Output the [x, y] coordinate of the center of the cell containing the given text.  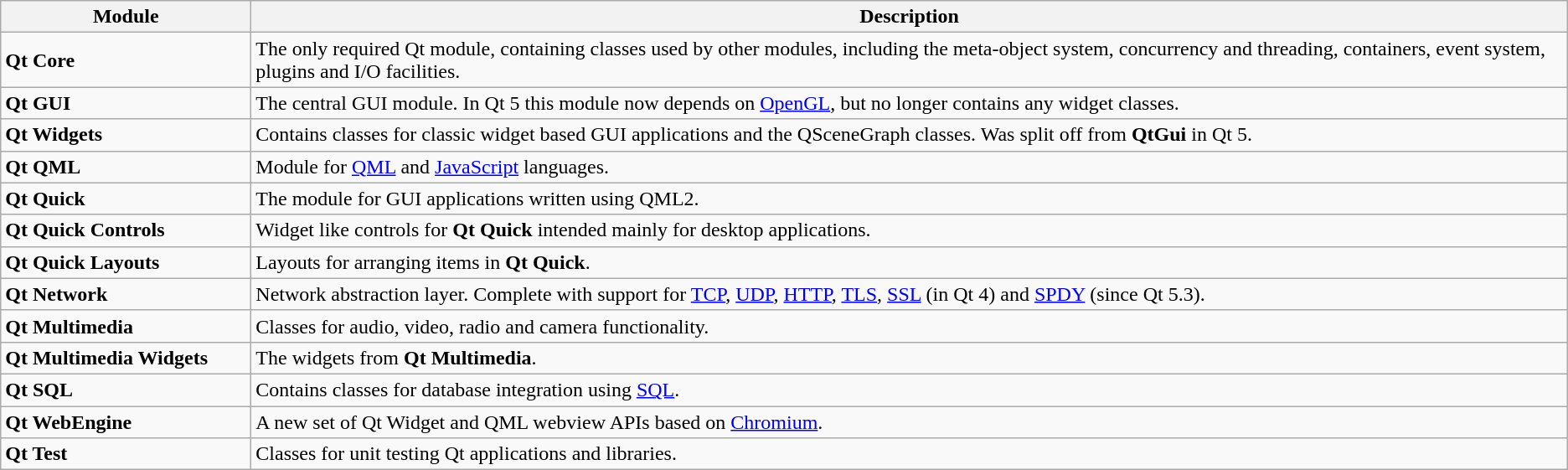
The central GUI module. In Qt 5 this module now depends on OpenGL, but no longer contains any widget classes. [910, 103]
Description [910, 17]
Qt WebEngine [126, 421]
Qt Quick Layouts [126, 262]
Classes for unit testing Qt applications and libraries. [910, 454]
Widget like controls for Qt Quick intended mainly for desktop applications. [910, 230]
Qt Network [126, 294]
Qt Multimedia [126, 326]
Qt GUI [126, 103]
Qt Quick Controls [126, 230]
Layouts for arranging items in Qt Quick. [910, 262]
Classes for audio, video, radio and camera functionality. [910, 326]
Qt Core [126, 60]
Module for QML and JavaScript languages. [910, 167]
Qt QML [126, 167]
Module [126, 17]
Qt SQL [126, 390]
Qt Multimedia Widgets [126, 358]
Contains classes for classic widget based GUI applications and the QSceneGraph classes. Was split off from QtGui in Qt 5. [910, 135]
A new set of Qt Widget and QML webview APIs based on Chromium. [910, 421]
The widgets from Qt Multimedia. [910, 358]
Qt Widgets [126, 135]
Contains classes for database integration using SQL. [910, 390]
Network abstraction layer. Complete with support for TCP, UDP, HTTP, TLS, SSL (in Qt 4) and SPDY (since Qt 5.3). [910, 294]
Qt Test [126, 454]
Qt Quick [126, 199]
The module for GUI applications written using QML2. [910, 199]
